Return (x, y) of the center of cell containing provided text 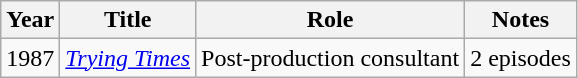
Trying Times (128, 58)
Year (30, 20)
Role (330, 20)
2 episodes (521, 58)
Notes (521, 20)
Title (128, 20)
1987 (30, 58)
Post-production consultant (330, 58)
